Detect which cell encompasses the target text, then output its (X, Y) center coordinate. 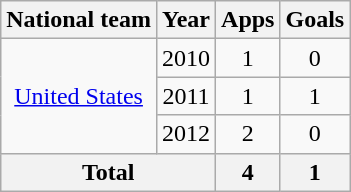
Apps (248, 20)
2011 (186, 96)
United States (79, 96)
Goals (315, 20)
2012 (186, 134)
2 (248, 134)
Year (186, 20)
2010 (186, 58)
4 (248, 172)
National team (79, 20)
Total (108, 172)
